Provide the (X, Y) coordinate of the cell's center where the given text is located.  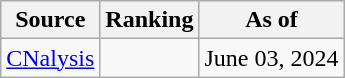
CNalysis (50, 58)
Source (50, 20)
Ranking (150, 20)
As of (272, 20)
June 03, 2024 (272, 58)
